Return [X, Y] of the center of cell containing provided text 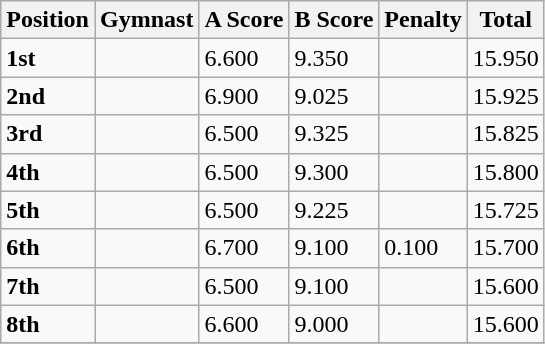
6.700 [244, 248]
9.025 [334, 96]
0.100 [423, 248]
Total [506, 20]
6.900 [244, 96]
1st [48, 58]
9.225 [334, 210]
15.825 [506, 134]
15.725 [506, 210]
2nd [48, 96]
6th [48, 248]
B Score [334, 20]
9.325 [334, 134]
Position [48, 20]
9.000 [334, 324]
4th [48, 172]
Penalty [423, 20]
8th [48, 324]
A Score [244, 20]
3rd [48, 134]
15.925 [506, 96]
Gymnast [146, 20]
7th [48, 286]
9.300 [334, 172]
15.800 [506, 172]
9.350 [334, 58]
15.700 [506, 248]
15.950 [506, 58]
5th [48, 210]
